Provide the (X, Y) coordinate of the cell's center where the given text is located.  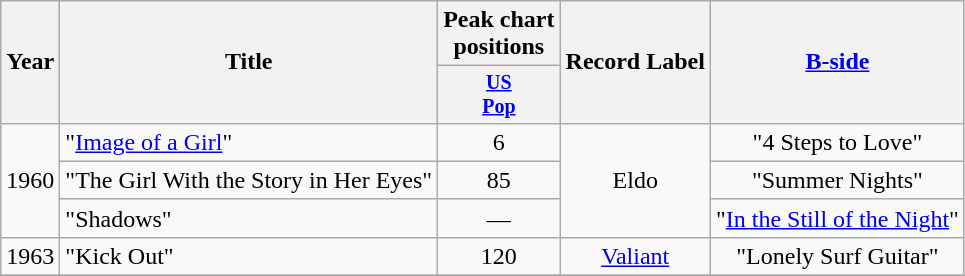
Year (30, 62)
Eldo (635, 180)
Peak chartpositions (499, 34)
Valiant (635, 256)
Record Label (635, 62)
B-side (837, 62)
"The Girl With the Story in Her Eyes" (249, 180)
"In the Still of the Night" (837, 218)
USPop (499, 94)
"Summer Nights" (837, 180)
Title (249, 62)
85 (499, 180)
"Image of a Girl" (249, 142)
1960 (30, 180)
6 (499, 142)
"Kick Out" (249, 256)
— (499, 218)
1963 (30, 256)
"4 Steps to Love" (837, 142)
"Shadows" (249, 218)
"Lonely Surf Guitar" (837, 256)
120 (499, 256)
